Identify which cell holds the provided text, then report its [x, y] central coordinate. 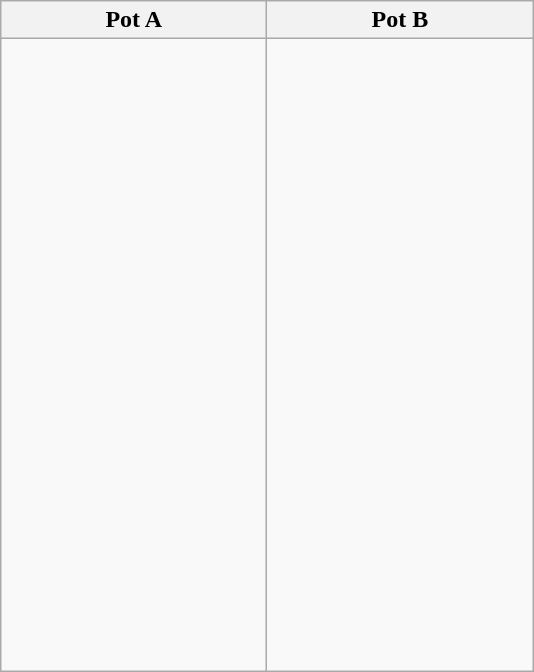
Pot B [400, 20]
Pot A [134, 20]
